Scan for the cell matching the given text and deliver its [X, Y] coordinate at center. 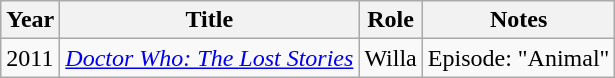
Doctor Who: The Lost Stories [210, 58]
Willa [390, 58]
Title [210, 20]
Episode: "Animal" [518, 58]
Notes [518, 20]
2011 [30, 58]
Role [390, 20]
Year [30, 20]
